Identify which cell holds the provided text, then report its (X, Y) central coordinate. 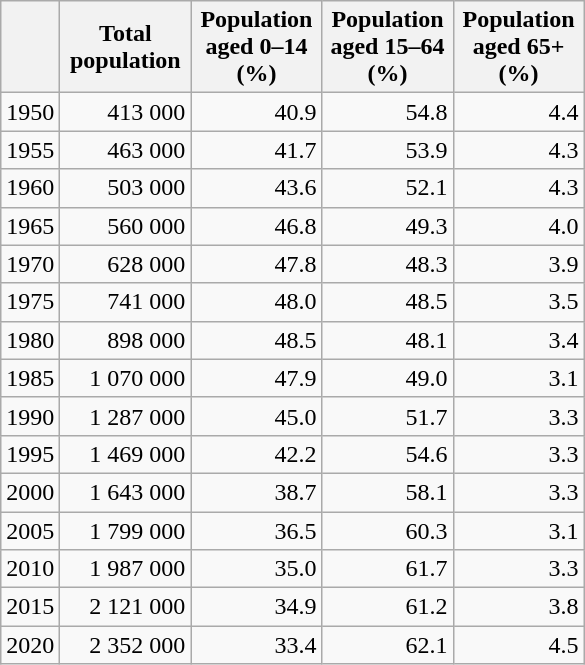
1990 (30, 416)
1980 (30, 340)
3.8 (518, 607)
51.7 (388, 416)
2020 (30, 645)
62.1 (388, 645)
1 987 000 (126, 569)
43.6 (256, 188)
898 000 (126, 340)
628 000 (126, 264)
560 000 (126, 226)
35.0 (256, 569)
46.8 (256, 226)
52.1 (388, 188)
42.2 (256, 454)
1 799 000 (126, 531)
61.2 (388, 607)
2010 (30, 569)
413 000 (126, 112)
463 000 (126, 150)
1 469 000 (126, 454)
40.9 (256, 112)
4.5 (518, 645)
Population aged 0–14 (%) (256, 47)
4.4 (518, 112)
34.9 (256, 607)
2015 (30, 607)
36.5 (256, 531)
41.7 (256, 150)
2005 (30, 531)
60.3 (388, 531)
1965 (30, 226)
45.0 (256, 416)
1 643 000 (126, 492)
1975 (30, 302)
1950 (30, 112)
53.9 (388, 150)
48.1 (388, 340)
Population aged 15–64 (%) (388, 47)
48.3 (388, 264)
3.9 (518, 264)
49.3 (388, 226)
38.7 (256, 492)
2 121 000 (126, 607)
54.8 (388, 112)
1955 (30, 150)
48.0 (256, 302)
1960 (30, 188)
Population aged 65+ (%) (518, 47)
47.8 (256, 264)
1 287 000 (126, 416)
3.4 (518, 340)
61.7 (388, 569)
1 070 000 (126, 378)
1995 (30, 454)
58.1 (388, 492)
Total population (126, 47)
2000 (30, 492)
49.0 (388, 378)
2 352 000 (126, 645)
47.9 (256, 378)
1970 (30, 264)
4.0 (518, 226)
33.4 (256, 645)
503 000 (126, 188)
3.5 (518, 302)
741 000 (126, 302)
1985 (30, 378)
54.6 (388, 454)
